Pinpoint the cell where the given text exists, returning its (x, y) midpoint coordinate. 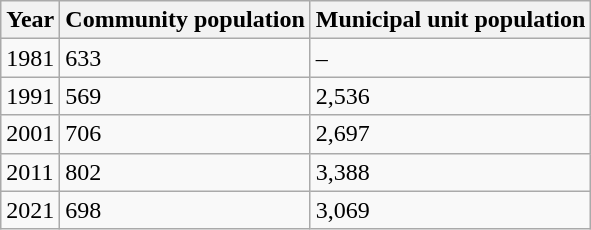
698 (185, 210)
633 (185, 58)
1991 (30, 96)
2001 (30, 134)
2,697 (450, 134)
2011 (30, 172)
802 (185, 172)
Year (30, 20)
569 (185, 96)
Municipal unit population (450, 20)
2,536 (450, 96)
3,069 (450, 210)
2021 (30, 210)
– (450, 58)
3,388 (450, 172)
706 (185, 134)
1981 (30, 58)
Community population (185, 20)
